Return (X, Y) of the center of cell containing provided text 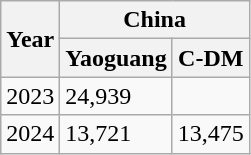
13,721 (116, 134)
C-DM (210, 58)
13,475 (210, 134)
China (154, 20)
2023 (30, 96)
Year (30, 39)
2024 (30, 134)
Yaoguang (116, 58)
24,939 (116, 96)
